Extract the (x, y) coordinate from the center of the cell holding the provided text.  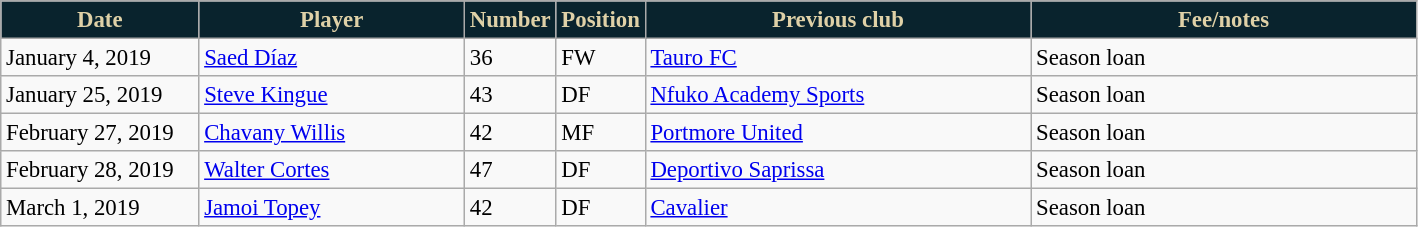
February 28, 2019 (100, 170)
Previous club (838, 20)
Number (510, 20)
Cavalier (838, 208)
47 (510, 170)
Fee/notes (1224, 20)
Saed Díaz (332, 58)
Tauro FC (838, 58)
Portmore United (838, 133)
43 (510, 95)
Chavany Willis (332, 133)
January 4, 2019 (100, 58)
Jamoi Topey (332, 208)
March 1, 2019 (100, 208)
36 (510, 58)
FW (600, 58)
Walter Cortes (332, 170)
Player (332, 20)
February 27, 2019 (100, 133)
Position (600, 20)
MF (600, 133)
Date (100, 20)
Nfuko Academy Sports (838, 95)
Deportivo Saprissa (838, 170)
Steve Kingue (332, 95)
January 25, 2019 (100, 95)
